Output the (x, y) coordinate of the center of the cell containing the given text.  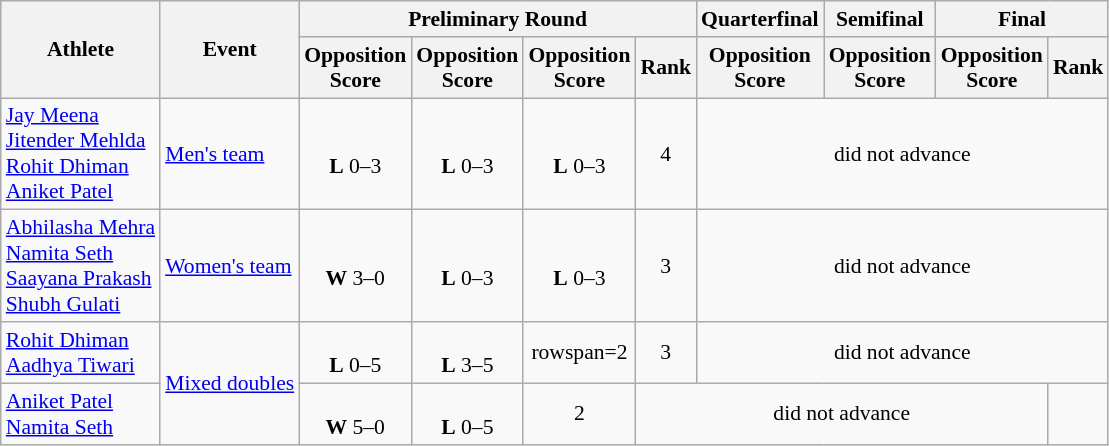
Rohit DhimanAadhya Tiwari (80, 352)
W 5–0 (355, 414)
L 3–5 (467, 352)
Preliminary Round (498, 19)
W 3–0 (355, 266)
Abhilasha MehraNamita SethSaayana PrakashShubh Gulati (80, 266)
Semifinal (880, 19)
rowspan=2 (579, 352)
Women's team (230, 266)
Final (1022, 19)
Quarterfinal (760, 19)
4 (666, 154)
Mixed doubles (230, 383)
2 (579, 414)
Event (230, 50)
Athlete (80, 50)
Aniket PatelNamita Seth (80, 414)
Jay MeenaJitender MehldaRohit DhimanAniket Patel (80, 154)
Men's team (230, 154)
